Output the [x, y] coordinate of the center of the cell containing the given text.  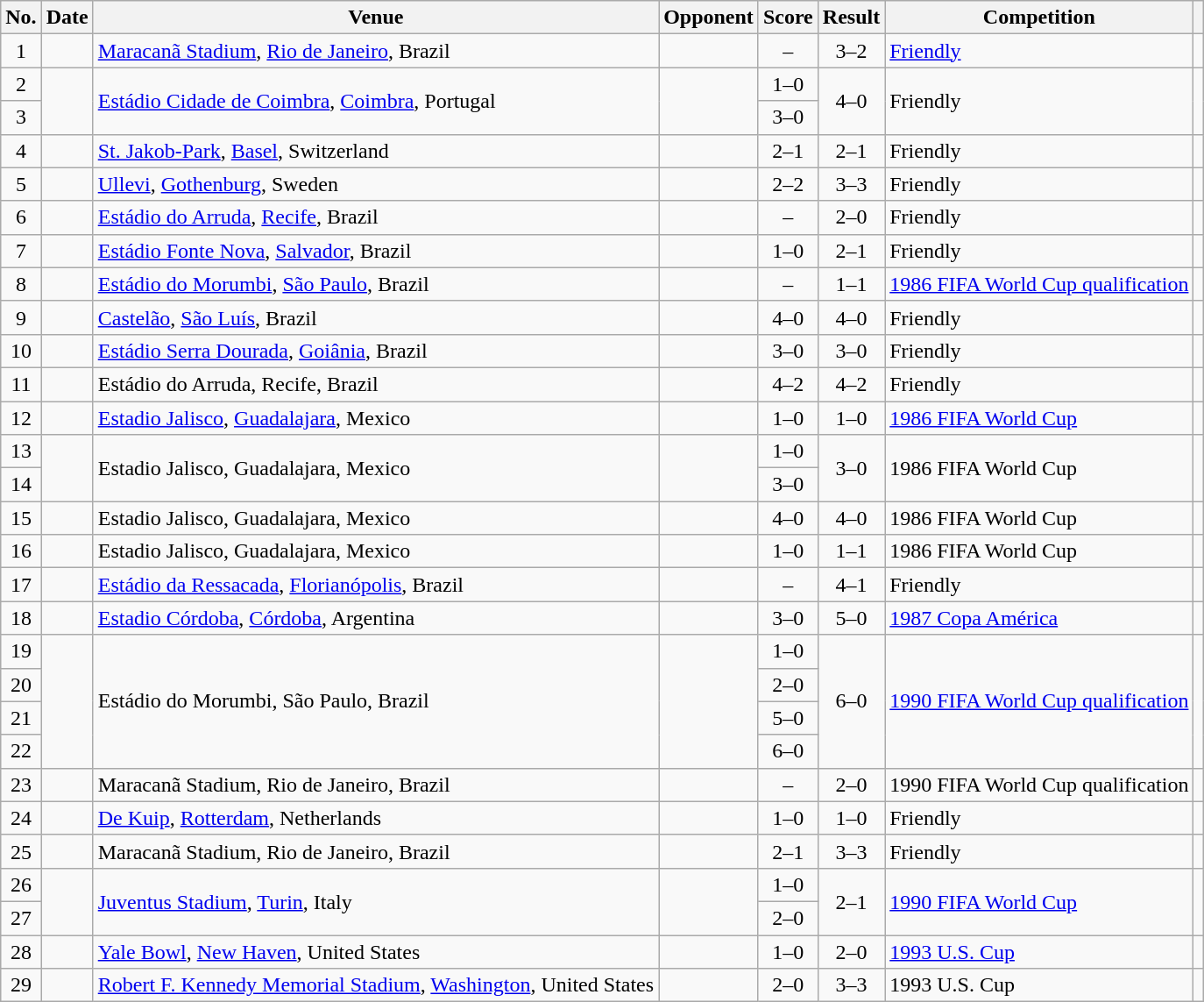
Yale Bowl, New Haven, United States [375, 951]
19 [21, 651]
Estádio Serra Dourada, Goiânia, Brazil [375, 351]
10 [21, 351]
3 [21, 117]
2 [21, 84]
1990 FIFA World Cup [1039, 901]
17 [21, 585]
Result [851, 18]
7 [21, 251]
15 [21, 518]
3–2 [851, 51]
Estádio Cidade de Coimbra, Coimbra, Portugal [375, 101]
Juventus Stadium, Turin, Italy [375, 901]
6 [21, 217]
18 [21, 618]
16 [21, 551]
Score [788, 18]
Estádio Fonte Nova, Salvador, Brazil [375, 251]
2–2 [788, 184]
Ullevi, Gothenburg, Sweden [375, 184]
1 [21, 51]
28 [21, 951]
St. Jakob-Park, Basel, Switzerland [375, 151]
12 [21, 418]
24 [21, 818]
Estadio Córdoba, Córdoba, Argentina [375, 618]
26 [21, 885]
4–1 [851, 585]
1987 Copa América [1039, 618]
Opponent [709, 18]
9 [21, 317]
20 [21, 685]
Competition [1039, 18]
Castelão, São Luís, Brazil [375, 317]
29 [21, 985]
5 [21, 184]
22 [21, 751]
23 [21, 785]
De Kuip, Rotterdam, Netherlands [375, 818]
Venue [375, 18]
4 [21, 151]
Date [67, 18]
8 [21, 284]
14 [21, 485]
11 [21, 384]
No. [21, 18]
27 [21, 918]
21 [21, 718]
25 [21, 851]
Robert F. Kennedy Memorial Stadium, Washington, United States [375, 985]
Estádio da Ressacada, Florianópolis, Brazil [375, 585]
13 [21, 451]
1986 FIFA World Cup qualification [1039, 284]
